Search for the cell housing the specified text and yield its (x, y) center coordinate. 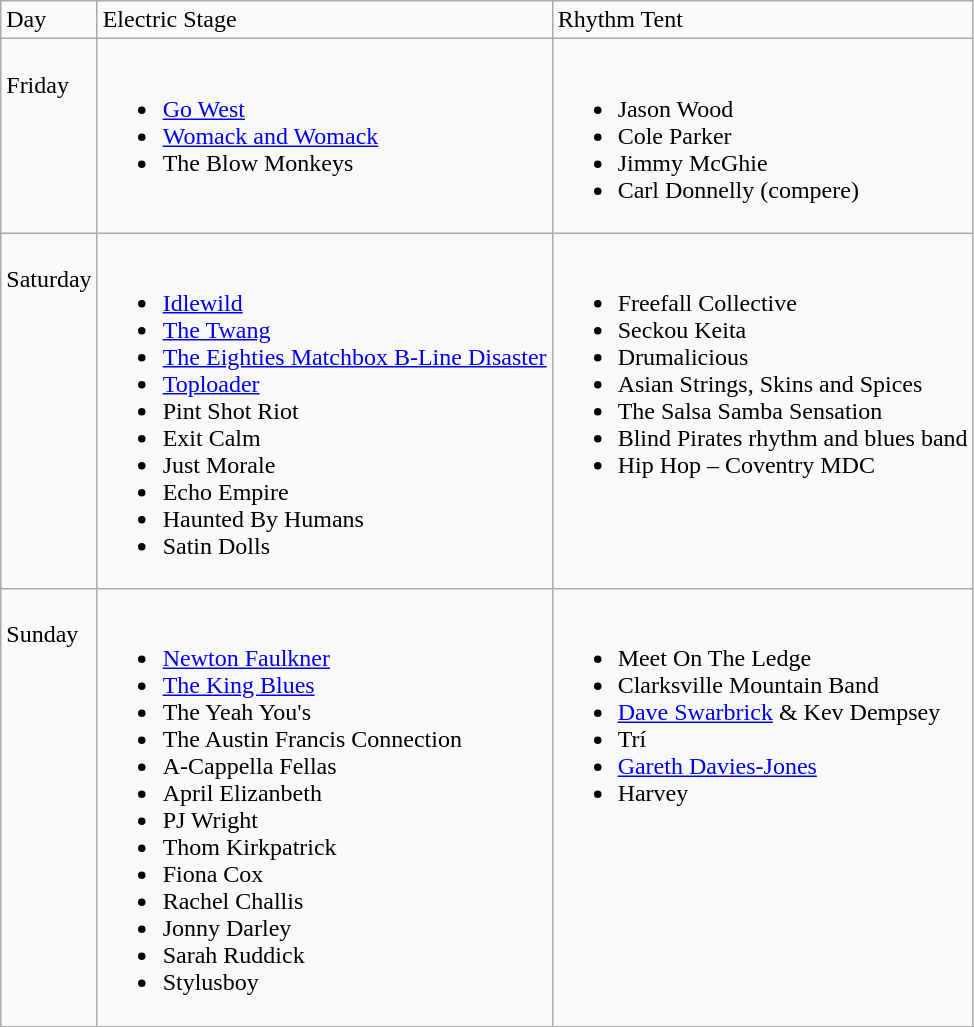
Meet On The LedgeClarksville Mountain BandDave Swarbrick & Kev DempseyTríGareth Davies-JonesHarvey (762, 808)
Jason WoodCole ParkerJimmy McGhieCarl Donnelly (compere) (762, 136)
Electric Stage (324, 20)
IdlewildThe TwangThe Eighties Matchbox B-Line DisasterToploaderPint Shot RiotExit CalmJust MoraleEcho EmpireHaunted By HumansSatin Dolls (324, 411)
Friday (49, 136)
Saturday (49, 411)
Go WestWomack and WomackThe Blow Monkeys (324, 136)
Rhythm Tent (762, 20)
Sunday (49, 808)
Day (49, 20)
